Return the (x, y) coordinate for the center point of the cell that contains the specified text.  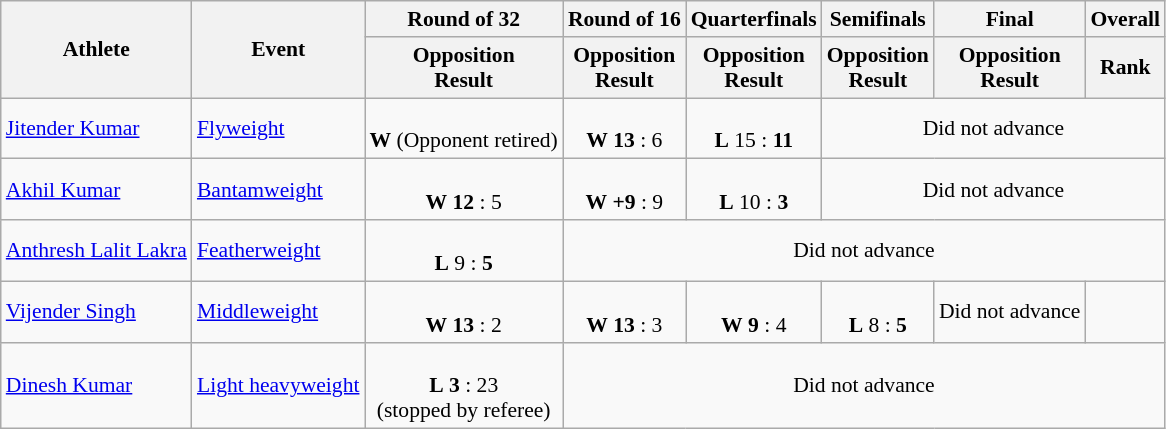
L 9 : 5 (463, 250)
Round of 32 (463, 19)
Light heavyweight (278, 386)
L 15 : 11 (754, 128)
L 3 : 23(stopped by referee) (463, 386)
Event (278, 50)
Semifinals (878, 19)
W +9 : 9 (624, 190)
Vijender Singh (96, 312)
Flyweight (278, 128)
W 13 : 2 (463, 312)
Quarterfinals (754, 19)
W (Opponent retired) (463, 128)
Jitender Kumar (96, 128)
L 10 : 3 (754, 190)
Bantamweight (278, 190)
W 13 : 3 (624, 312)
Anthresh Lalit Lakra (96, 250)
Akhil Kumar (96, 190)
W 12 : 5 (463, 190)
Final (1010, 19)
Overall (1125, 19)
L 8 : 5 (878, 312)
Middleweight (278, 312)
Athlete (96, 50)
W 13 : 6 (624, 128)
Round of 16 (624, 19)
Dinesh Kumar (96, 386)
Featherweight (278, 250)
W 9 : 4 (754, 312)
Rank (1125, 68)
